Output the (x, y) coordinate of the center of the cell containing the given text.  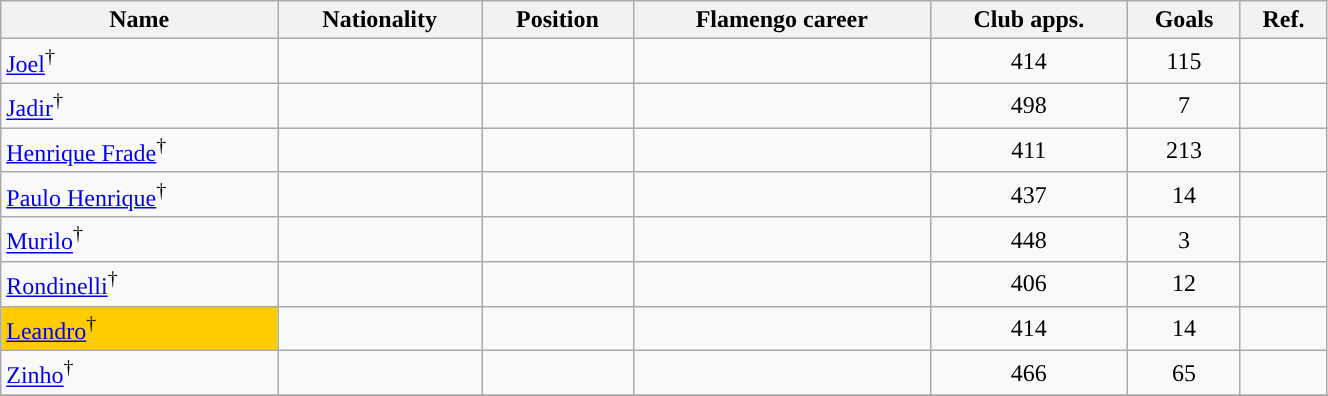
437 (1028, 194)
115 (1184, 62)
Ref. (1283, 20)
Flamengo career (782, 20)
Nationality (380, 20)
Jadir† (140, 106)
498 (1028, 106)
448 (1028, 240)
Zinho† (140, 374)
Paulo Henrique† (140, 194)
12 (1184, 284)
Rondinelli† (140, 284)
Leandro† (140, 328)
3 (1184, 240)
Club apps. (1028, 20)
Henrique Frade† (140, 150)
411 (1028, 150)
Name (140, 20)
466 (1028, 374)
Murilo† (140, 240)
Goals (1184, 20)
Position (558, 20)
213 (1184, 150)
7 (1184, 106)
65 (1184, 374)
Joel† (140, 62)
406 (1028, 284)
